Return the (x, y) coordinate for the center point of the cell that contains the specified text.  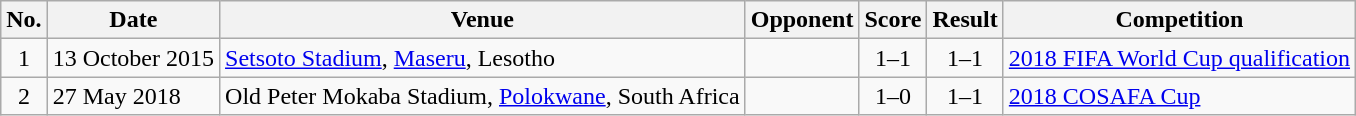
2018 FIFA World Cup qualification (1179, 58)
27 May 2018 (133, 96)
Venue (483, 20)
2 (24, 96)
Score (893, 20)
No. (24, 20)
2018 COSAFA Cup (1179, 96)
Result (965, 20)
13 October 2015 (133, 58)
Date (133, 20)
Opponent (802, 20)
Setsoto Stadium, Maseru, Lesotho (483, 58)
1 (24, 58)
Competition (1179, 20)
Old Peter Mokaba Stadium, Polokwane, South Africa (483, 96)
1–0 (893, 96)
